Provide the [x, y] coordinate of the cell's center where the given text is located.  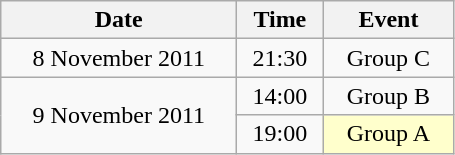
Event [388, 20]
9 November 2011 [119, 115]
Time [280, 20]
14:00 [280, 96]
Group A [388, 134]
8 November 2011 [119, 58]
Date [119, 20]
Group C [388, 58]
Group B [388, 96]
21:30 [280, 58]
19:00 [280, 134]
